Provide the [X, Y] coordinate of the cell's center where the given text is located.  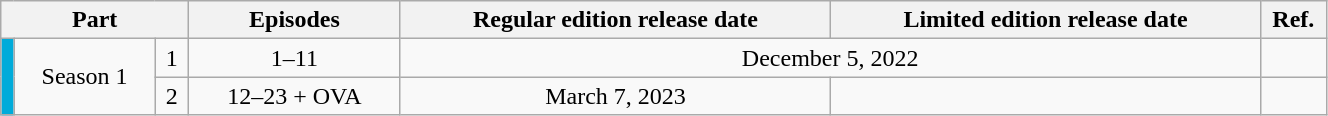
Season 1 [84, 77]
2 [172, 96]
1 [172, 58]
March 7, 2023 [616, 96]
1–11 [295, 58]
12–23 + OVA [295, 96]
Episodes [295, 20]
December 5, 2022 [830, 58]
Regular edition release date [616, 20]
Ref. [1293, 20]
Part [95, 20]
Limited edition release date [1046, 20]
